For the text-containing cell, return its midpoint in [x, y] coordinate format. 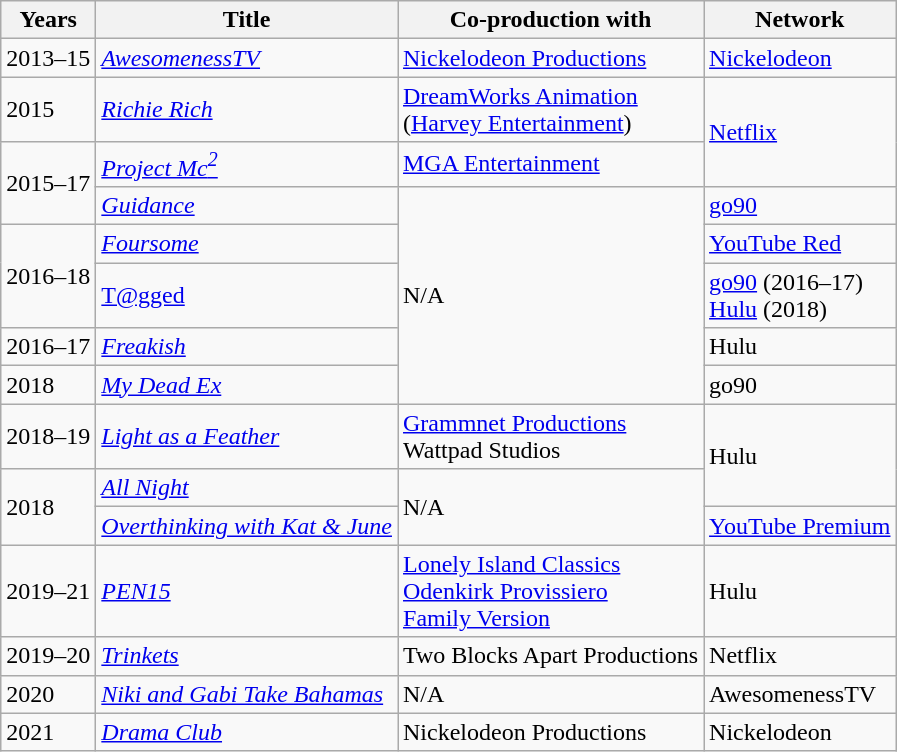
T@gged [247, 296]
YouTube Premium [800, 526]
Project Mc2 [247, 164]
Two Blocks Apart Productions [551, 656]
Network [800, 20]
2021 [48, 732]
Title [247, 20]
DreamWorks Animation(Harvey Entertainment) [551, 110]
All Night [247, 488]
Overthinking with Kat & June [247, 526]
2015–17 [48, 184]
Drama Club [247, 732]
2016–17 [48, 347]
Niki and Gabi Take Bahamas [247, 694]
Grammnet ProductionsWattpad Studios [551, 436]
2013–15 [48, 58]
MGA Entertainment [551, 164]
Years [48, 20]
2016–18 [48, 276]
Richie Rich [247, 110]
2018–19 [48, 436]
Co-production with [551, 20]
2019–20 [48, 656]
My Dead Ex [247, 385]
Freakish [247, 347]
YouTube Red [800, 244]
Light as a Feather [247, 436]
go90 (2016–17)Hulu (2018) [800, 296]
Trinkets [247, 656]
Foursome [247, 244]
Lonely Island ClassicsOdenkirk ProvissieroFamily Version [551, 591]
2019–21 [48, 591]
PEN15 [247, 591]
Guidance [247, 205]
2020 [48, 694]
2015 [48, 110]
